Find where the given text appears and provide that cell's center as [X, Y] coordinate. 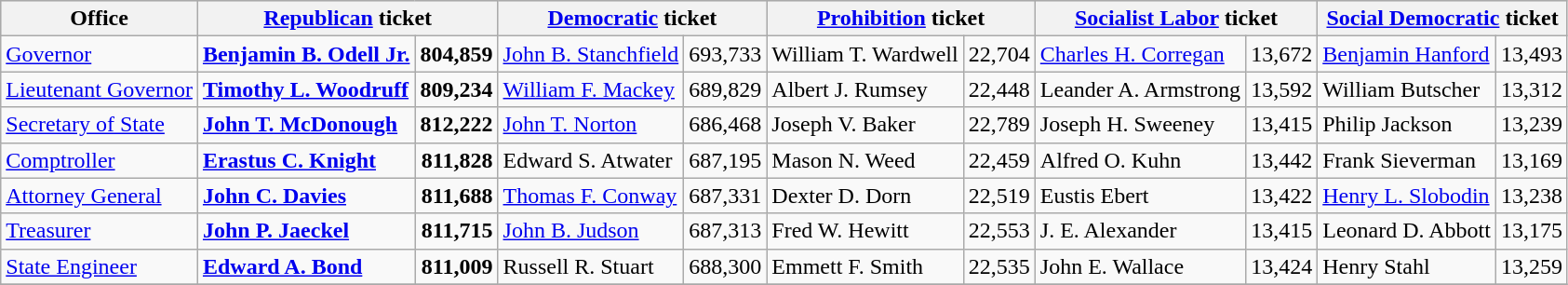
John T. Norton [591, 125]
Edward A. Bond [306, 266]
John T. McDonough [306, 125]
811,828 [456, 160]
687,313 [726, 231]
William F. Mackey [591, 89]
13,442 [1282, 160]
22,459 [999, 160]
Leander A. Armstrong [1140, 89]
Benjamin Hanford [1407, 54]
22,704 [999, 54]
13,312 [1532, 89]
Joseph H. Sweeney [1140, 125]
Thomas F. Conway [591, 196]
John E. Wallace [1140, 266]
Dexter D. Dorn [865, 196]
Secretary of State [100, 125]
22,519 [999, 196]
687,331 [726, 196]
13,175 [1532, 231]
John B. Stanchfield [591, 54]
686,468 [726, 125]
Governor [100, 54]
Mason N. Weed [865, 160]
13,259 [1532, 266]
22,789 [999, 125]
811,715 [456, 231]
Henry Stahl [1407, 266]
State Engineer [100, 266]
13,424 [1282, 266]
Eustis Ebert [1140, 196]
22,553 [999, 231]
22,448 [999, 89]
Socialist Labor ticket [1176, 19]
Fred W. Hewitt [865, 231]
William T. Wardwell [865, 54]
Lieutenant Governor [100, 89]
809,234 [456, 89]
Edward S. Atwater [591, 160]
Treasurer [100, 231]
Joseph V. Baker [865, 125]
13,238 [1532, 196]
Philip Jackson [1407, 125]
Leonard D. Abbott [1407, 231]
Office [100, 19]
811,688 [456, 196]
13,493 [1532, 54]
Comptroller [100, 160]
Alfred O. Kuhn [1140, 160]
Henry L. Slobodin [1407, 196]
John B. Judson [591, 231]
William Butscher [1407, 89]
689,829 [726, 89]
13,422 [1282, 196]
Frank Sieverman [1407, 160]
22,535 [999, 266]
J. E. Alexander [1140, 231]
Erastus C. Knight [306, 160]
804,859 [456, 54]
Timothy L. Woodruff [306, 89]
Attorney General [100, 196]
13,169 [1532, 160]
Charles H. Corregan [1140, 54]
687,195 [726, 160]
Benjamin B. Odell Jr. [306, 54]
Russell R. Stuart [591, 266]
Social Democratic ticket [1442, 19]
693,733 [726, 54]
Democratic ticket [633, 19]
13,239 [1532, 125]
811,009 [456, 266]
Emmett F. Smith [865, 266]
Prohibition ticket [901, 19]
John C. Davies [306, 196]
Albert J. Rumsey [865, 89]
John P. Jaeckel [306, 231]
812,222 [456, 125]
Republican ticket [348, 19]
688,300 [726, 266]
13,592 [1282, 89]
13,672 [1282, 54]
